Scan for the cell matching the given text and deliver its (x, y) coordinate at center. 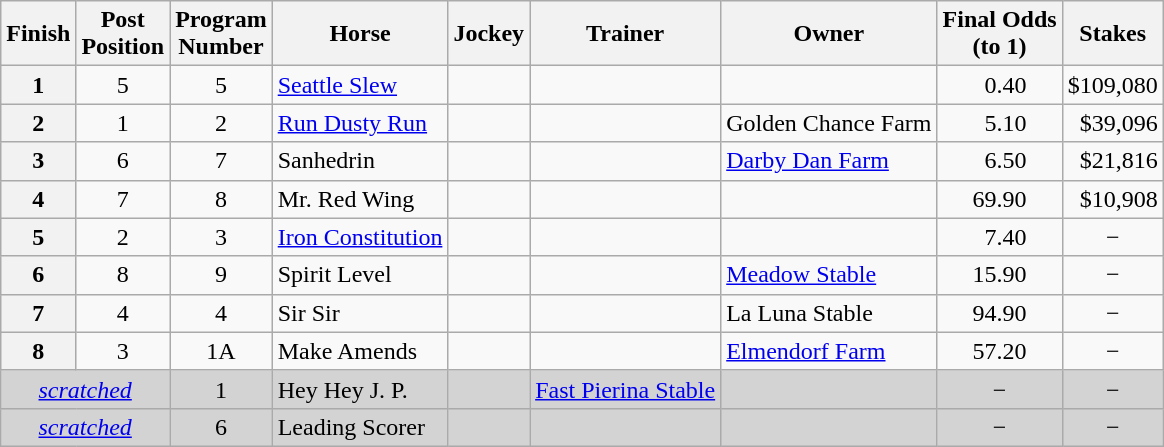
Darby Dan Farm (829, 161)
Run Dusty Run (360, 123)
Fast Pierina Stable (626, 389)
9 (222, 275)
Meadow Stable (829, 275)
6.50 (1000, 161)
$10,908 (1112, 199)
Iron Constitution (360, 237)
Leading Scorer (360, 427)
0.40 (1000, 85)
Owner (829, 34)
94.90 (1000, 313)
Final Odds(to 1) (1000, 34)
ProgramNumber (222, 34)
$39,096 (1112, 123)
Seattle Slew (360, 85)
Trainer (626, 34)
7.40 (1000, 237)
Elmendorf Farm (829, 351)
Mr. Red Wing (360, 199)
La Luna Stable (829, 313)
PostPosition (123, 34)
5.10 (1000, 123)
Jockey (489, 34)
Finish (38, 34)
Stakes (1112, 34)
Horse (360, 34)
Make Amends (360, 351)
Sanhedrin (360, 161)
1A (222, 351)
15.90 (1000, 275)
Golden Chance Farm (829, 123)
$21,816 (1112, 161)
Spirit Level (360, 275)
Sir Sir (360, 313)
Hey Hey J. P. (360, 389)
$109,080 (1112, 85)
69.90 (1000, 199)
57.20 (1000, 351)
